Identify which cell holds the provided text, then report its (X, Y) central coordinate. 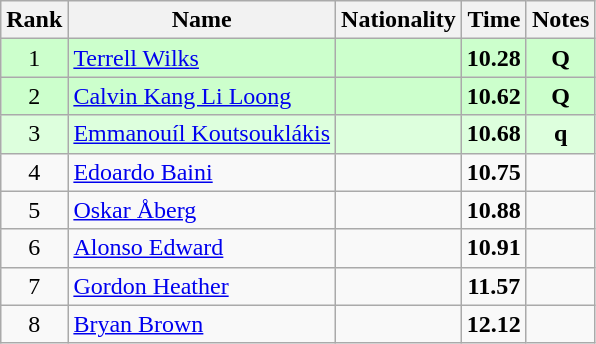
Nationality (399, 20)
Alonso Edward (202, 248)
3 (34, 134)
5 (34, 210)
Rank (34, 20)
Emmanouíl Koutsouklákis (202, 134)
Terrell Wilks (202, 58)
12.12 (494, 324)
7 (34, 286)
q (560, 134)
6 (34, 248)
10.62 (494, 96)
10.68 (494, 134)
10.28 (494, 58)
10.91 (494, 248)
10.75 (494, 172)
2 (34, 96)
Notes (560, 20)
1 (34, 58)
Time (494, 20)
Gordon Heather (202, 286)
11.57 (494, 286)
Bryan Brown (202, 324)
Edoardo Baini (202, 172)
Oskar Åberg (202, 210)
Name (202, 20)
8 (34, 324)
Calvin Kang Li Loong (202, 96)
4 (34, 172)
10.88 (494, 210)
